Search for the cell housing the specified text and yield its [X, Y] center coordinate. 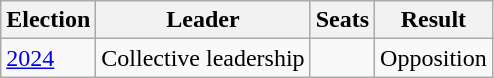
Opposition [434, 58]
Election [48, 20]
Seats [342, 20]
2024 [48, 58]
Leader [203, 20]
Collective leadership [203, 58]
Result [434, 20]
